Scan for the cell matching the given text and deliver its [X, Y] coordinate at center. 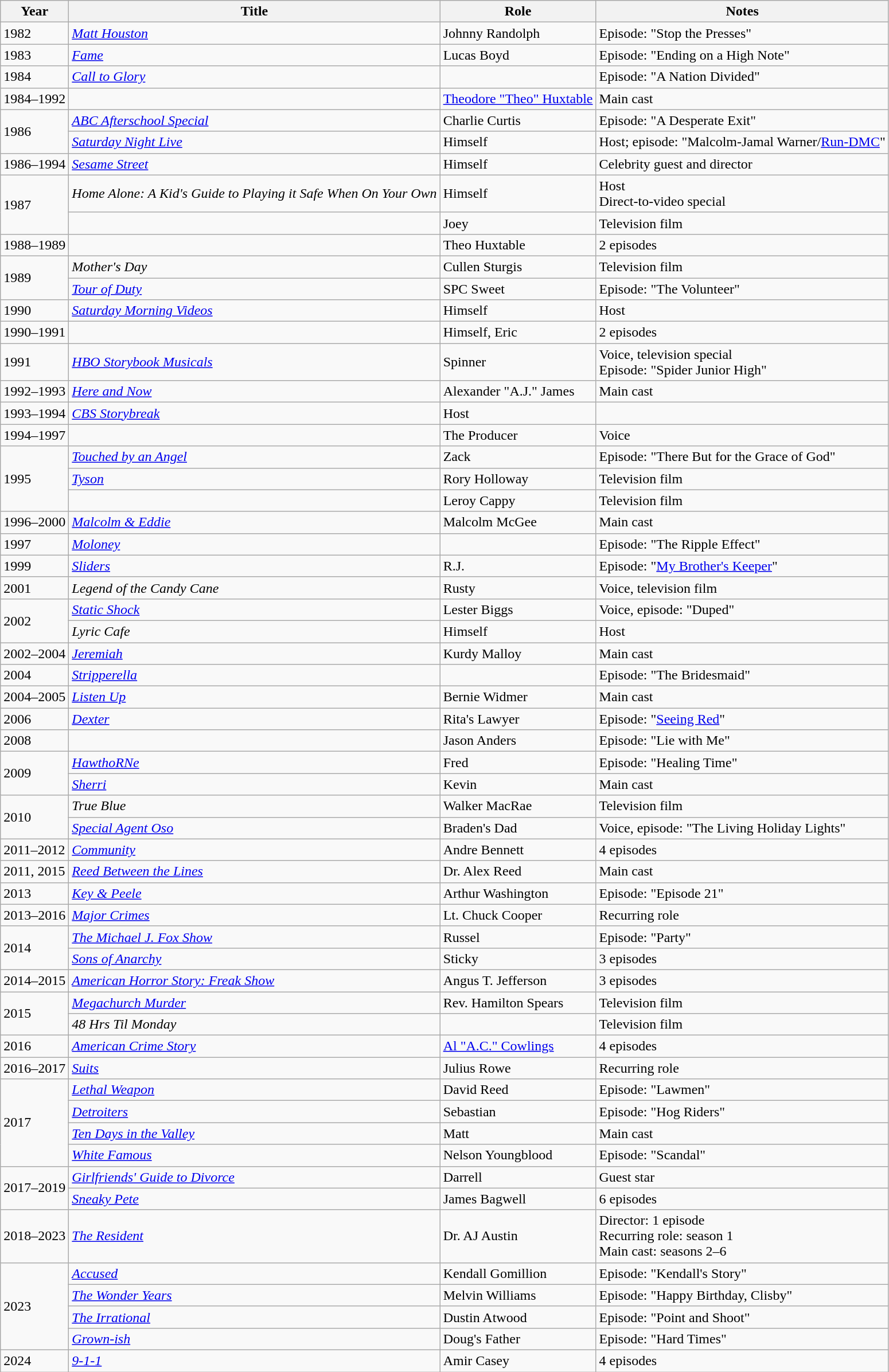
The Irrational [255, 1317]
Girlfriends' Guide to Divorce [255, 1177]
Lt. Chuck Cooper [518, 915]
Touched by an Angel [255, 457]
Episode: "Hog Riders" [742, 1112]
Detroiters [255, 1112]
Episode: "The Volunteer" [742, 288]
Sesame Street [255, 164]
Spinner [518, 362]
Episode: "There But for the Grace of God" [742, 457]
Doug's Father [518, 1339]
The Wonder Years [255, 1295]
2014 [34, 948]
Cullen Sturgis [518, 267]
Episode: "My Brother's Keeper" [742, 566]
1993–1994 [34, 413]
Episode: "A Desperate Exit" [742, 120]
Ten Days in the Valley [255, 1133]
Al "A.C." Cowlings [518, 1046]
Suits [255, 1068]
Julius Rowe [518, 1068]
Theodore "Theo" Huxtable [518, 99]
Community [255, 850]
2011, 2015 [34, 871]
Himself, Eric [518, 333]
White Famous [255, 1155]
HBO Storybook Musicals [255, 362]
Angus T. Jefferson [518, 980]
Charlie Curtis [518, 120]
Bernie Widmer [518, 697]
Leroy Cappy [518, 501]
Notes [742, 11]
1984–1992 [34, 99]
Role [518, 11]
Episode: "Seeing Red" [742, 719]
Rita's Lawyer [518, 719]
2014–2015 [34, 980]
Voice, television specialEpisode: "Spider Junior High" [742, 362]
1989 [34, 277]
Lyric Cafe [255, 631]
Episode: "The Ripple Effect" [742, 544]
Saturday Night Live [255, 142]
Major Crimes [255, 915]
1995 [34, 479]
2010 [34, 817]
Kendall Gomillion [518, 1273]
Jeremiah [255, 653]
Host; episode: "Malcolm-Jamal Warner/Run-DMC" [742, 142]
2017–2019 [34, 1188]
2024 [34, 1361]
ABC Afterschool Special [255, 120]
American Crime Story [255, 1046]
1984 [34, 77]
1994–1997 [34, 435]
Lucas Boyd [518, 55]
1996–2000 [34, 522]
Kevin [518, 784]
Braden's Dad [518, 828]
Mother's Day [255, 267]
Nelson Youngblood [518, 1155]
1987 [34, 204]
Episode: "Hard Times" [742, 1339]
Rev. Hamilton Spears [518, 1003]
Director: 1 episodeRecurring role: season 1Main cast: seasons 2–6 [742, 1236]
SPC Sweet [518, 288]
2011–2012 [34, 850]
2001 [34, 588]
Here and Now [255, 392]
6 episodes [742, 1199]
The Michael J. Fox Show [255, 937]
Guest star [742, 1177]
Dr. AJ Austin [518, 1236]
1990 [34, 311]
Episode: "Stop the Presses" [742, 33]
R.J. [518, 566]
Dr. Alex Reed [518, 871]
Episode: "Party" [742, 937]
Voice, episode: "Duped" [742, 609]
Title [255, 11]
9-1-1 [255, 1361]
Celebrity guest and director [742, 164]
Saturday Morning Videos [255, 311]
Voice, episode: "The Living Holiday Lights" [742, 828]
Moloney [255, 544]
Lethal Weapon [255, 1090]
Rusty [518, 588]
True Blue [255, 806]
Jason Anders [518, 741]
Sliders [255, 566]
2016 [34, 1046]
Alexander "A.J." James [518, 392]
Sneaky Pete [255, 1199]
Dustin Atwood [518, 1317]
1983 [34, 55]
Reed Between the Lines [255, 871]
1982 [34, 33]
Sticky [518, 959]
Key & Peele [255, 893]
1988–1989 [34, 245]
Sebastian [518, 1112]
Episode: "Lie with Me" [742, 741]
2004 [34, 675]
Theo Huxtable [518, 245]
2006 [34, 719]
Walker MacRae [518, 806]
CBS Storybreak [255, 413]
2009 [34, 773]
Episode: "Kendall's Story" [742, 1273]
Sons of Anarchy [255, 959]
Grown-ish [255, 1339]
Johnny Randolph [518, 33]
James Bagwell [518, 1199]
Russel [518, 937]
American Horror Story: Freak Show [255, 980]
1990–1991 [34, 333]
Voice [742, 435]
Episode: "The Bridesmaid" [742, 675]
Kurdy Malloy [518, 653]
Home Alone: A Kid's Guide to Playing it Safe When On Your Own [255, 194]
Year [34, 11]
Accused [255, 1273]
Listen Up [255, 697]
Tyson [255, 479]
Amir Casey [518, 1361]
2004–2005 [34, 697]
Darrell [518, 1177]
Episode: "Lawmen" [742, 1090]
2002 [34, 620]
1986–1994 [34, 164]
Episode: "Scandal" [742, 1155]
Andre Bennett [518, 850]
Legend of the Candy Cane [255, 588]
2015 [34, 1014]
HostDirect-to-video special [742, 194]
Matt Houston [255, 33]
2013 [34, 893]
Megachurch Murder [255, 1003]
Special Agent Oso [255, 828]
Voice, television film [742, 588]
1999 [34, 566]
Melvin Williams [518, 1295]
Episode: "Point and Shoot" [742, 1317]
The Producer [518, 435]
Fame [255, 55]
Arthur Washington [518, 893]
Malcolm & Eddie [255, 522]
Dexter [255, 719]
Episode: "Ending on a High Note" [742, 55]
Tour of Duty [255, 288]
1997 [34, 544]
2013–2016 [34, 915]
The Resident [255, 1236]
Joey [518, 223]
Malcolm McGee [518, 522]
Episode: "Episode 21" [742, 893]
Episode: "Happy Birthday, Clisby" [742, 1295]
2008 [34, 741]
2016–2017 [34, 1068]
Sherri [255, 784]
1986 [34, 131]
Fred [518, 763]
Static Shock [255, 609]
Rory Holloway [518, 479]
2018–2023 [34, 1236]
Call to Glory [255, 77]
2023 [34, 1306]
2002–2004 [34, 653]
Lester Biggs [518, 609]
Zack [518, 457]
2017 [34, 1123]
Matt [518, 1133]
1992–1993 [34, 392]
Episode: "Healing Time" [742, 763]
Stripperella [255, 675]
48 Hrs Til Monday [255, 1025]
HawthoRNe [255, 763]
Episode: "A Nation Divided" [742, 77]
1991 [34, 362]
David Reed [518, 1090]
